Scan for the cell matching the given text and deliver its (X, Y) coordinate at center. 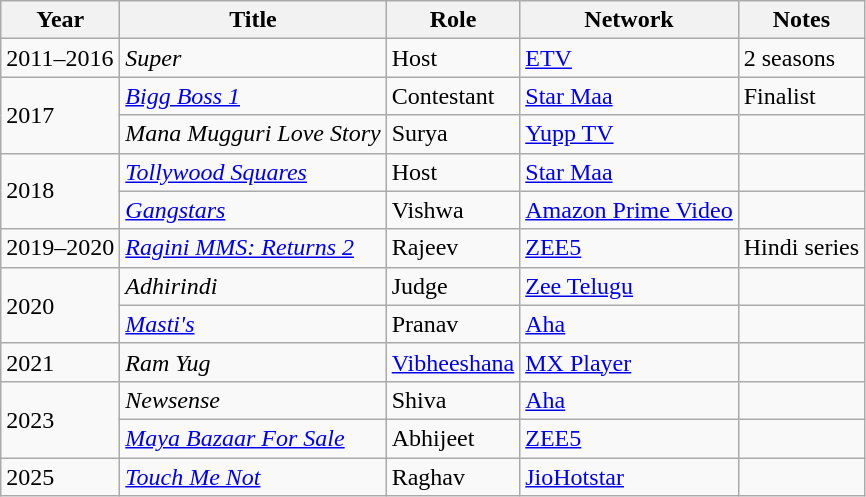
Vishwa (453, 210)
Hindi series (801, 248)
Shiva (453, 400)
Touch Me Not (253, 477)
Role (453, 20)
Pranav (453, 324)
Maya Bazaar For Sale (253, 438)
Ram Yug (253, 362)
2018 (60, 191)
Masti's (253, 324)
ETV (629, 58)
Adhirindi (253, 286)
Judge (453, 286)
Rajeev (453, 248)
2025 (60, 477)
Notes (801, 20)
Surya (453, 134)
2023 (60, 419)
Ragini MMS: Returns 2 (253, 248)
Raghav (453, 477)
2011–2016 (60, 58)
Abhijeet (453, 438)
MX Player (629, 362)
Super (253, 58)
Gangstars (253, 210)
Finalist (801, 96)
Network (629, 20)
Contestant (453, 96)
Zee Telugu (629, 286)
2020 (60, 305)
Newsense (253, 400)
Mana Mugguri Love Story (253, 134)
2 seasons (801, 58)
Yupp TV (629, 134)
Bigg Boss 1 (253, 96)
Vibheeshana (453, 362)
Amazon Prime Video (629, 210)
2021 (60, 362)
2019–2020 (60, 248)
Tollywood Squares (253, 172)
2017 (60, 115)
JioHotstar (629, 477)
Title (253, 20)
Year (60, 20)
